Pinpoint the cell where the given text exists, returning its [X, Y] midpoint coordinate. 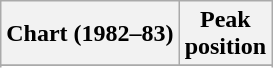
Chart (1982–83) [90, 34]
Peakposition [225, 34]
